Return (x, y) of the center of cell containing provided text 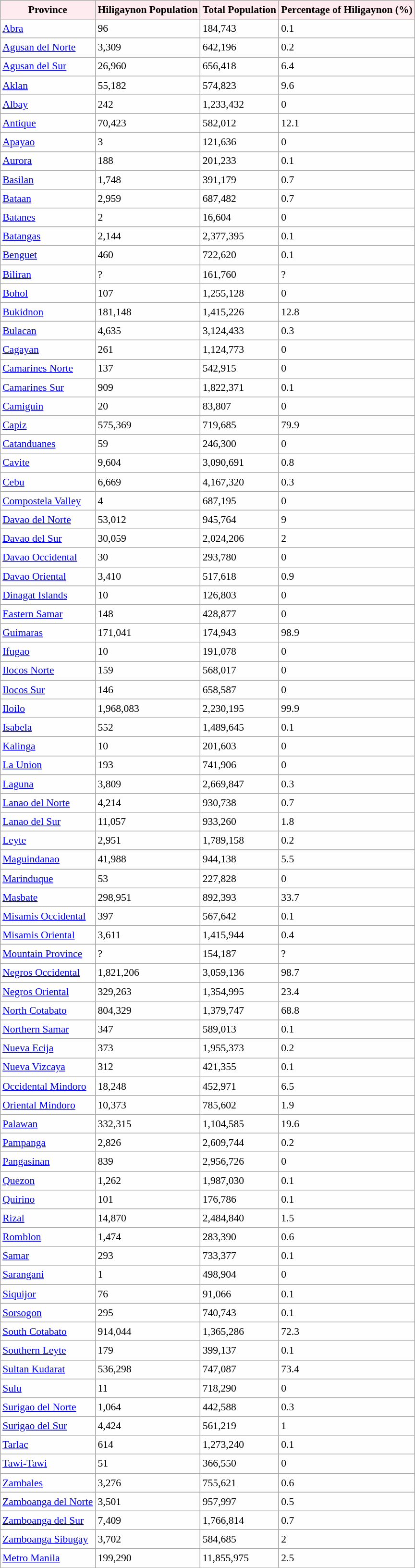
193 (147, 765)
3 (147, 142)
933,260 (239, 822)
Apayao (48, 142)
121,636 (239, 142)
12.8 (347, 311)
3,090,691 (239, 463)
Lanao del Norte (48, 803)
11,855,975 (239, 1558)
174,943 (239, 633)
2,669,847 (239, 784)
421,355 (239, 1067)
11 (147, 1388)
391,179 (239, 180)
Negros Occidental (48, 973)
146 (147, 689)
242 (147, 104)
171,041 (147, 633)
614 (147, 1445)
366,550 (239, 1463)
329,263 (147, 991)
Leyte (48, 840)
944,138 (239, 859)
2,959 (147, 199)
Percentage of Hiligaynon (%) (347, 10)
Batanes (48, 217)
293,780 (239, 558)
930,738 (239, 803)
4,635 (147, 331)
107 (147, 293)
1,968,083 (147, 709)
South Cotabato (48, 1332)
567,642 (239, 916)
552 (147, 727)
3,702 (147, 1539)
Quezon (48, 1181)
Davao Occidental (48, 558)
101 (147, 1199)
1.5 (347, 1218)
Benguet (48, 255)
584,685 (239, 1539)
Pangasinan (48, 1161)
30,059 (147, 538)
Marinduque (48, 879)
Ilocos Norte (48, 671)
575,369 (147, 425)
312 (147, 1067)
Misamis Oriental (48, 935)
3,309 (147, 47)
Catanduanes (48, 444)
161,760 (239, 274)
4,167,320 (239, 482)
6.5 (347, 1086)
53,012 (147, 519)
Aklan (48, 86)
3,276 (147, 1482)
Compostela Valley (48, 501)
719,685 (239, 425)
26,960 (147, 66)
2,144 (147, 236)
785,602 (239, 1105)
2,230,195 (239, 709)
70,423 (147, 123)
1.8 (347, 822)
55,182 (147, 86)
Albay (48, 104)
227,828 (239, 879)
582,012 (239, 123)
7,409 (147, 1520)
1,124,773 (239, 350)
Northern Samar (48, 1030)
Bulacan (48, 331)
33.7 (347, 897)
687,195 (239, 501)
Guimaras (48, 633)
Iloilo (48, 709)
1,415,944 (239, 935)
98.7 (347, 973)
Palawan (48, 1124)
2,377,395 (239, 236)
Zambales (48, 1482)
23.4 (347, 991)
741,906 (239, 765)
99.9 (347, 709)
1,748 (147, 180)
517,618 (239, 576)
909 (147, 387)
Abra (48, 29)
0.9 (347, 576)
Siquijor (48, 1294)
Eastern Samar (48, 614)
Oriental Mindoro (48, 1105)
1,233,432 (239, 104)
Mountain Province (48, 954)
Camarines Norte (48, 368)
452,971 (239, 1086)
733,377 (239, 1256)
Quirino (48, 1199)
3,410 (147, 576)
Kalinga (48, 746)
2,484,840 (239, 1218)
188 (147, 161)
159 (147, 671)
Hiligaynon Population (147, 10)
Nueva Ecija (48, 1048)
3,809 (147, 784)
Surigao del Norte (48, 1407)
Tawi-Tawi (48, 1463)
2,956,726 (239, 1161)
Province (48, 10)
6,669 (147, 482)
1,064 (147, 1407)
1,489,645 (239, 727)
96 (147, 29)
Ilocos Sur (48, 689)
98.9 (347, 633)
687,482 (239, 199)
399,137 (239, 1351)
892,393 (239, 897)
30 (147, 558)
9.6 (347, 86)
1,354,995 (239, 991)
Bataan (48, 199)
Davao del Sur (48, 538)
295 (147, 1312)
Cebu (48, 482)
Davao del Norte (48, 519)
Davao Oriental (48, 576)
19.6 (347, 1124)
Metro Manila (48, 1558)
51 (147, 1463)
1,821,206 (147, 973)
2,826 (147, 1143)
201,603 (239, 746)
722,620 (239, 255)
184,743 (239, 29)
9,604 (147, 463)
4,424 (147, 1426)
658,587 (239, 689)
73.4 (347, 1369)
945,764 (239, 519)
Negros Oriental (48, 991)
428,877 (239, 614)
Biliran (48, 274)
Samar (48, 1256)
83,807 (239, 407)
Pampanga (48, 1143)
137 (147, 368)
Agusan del Norte (48, 47)
1,365,286 (239, 1332)
574,823 (239, 86)
68.8 (347, 1010)
199,290 (147, 1558)
14,870 (147, 1218)
Romblon (48, 1237)
914,044 (147, 1332)
Nueva Vizcaya (48, 1067)
1,255,128 (239, 293)
9 (347, 519)
191,078 (239, 652)
La Union (48, 765)
181,148 (147, 311)
Lanao del Sur (48, 822)
20 (147, 407)
2,951 (147, 840)
3,059,136 (239, 973)
957,997 (239, 1502)
10,373 (147, 1105)
179 (147, 1351)
1,415,226 (239, 311)
Cavite (48, 463)
16,604 (239, 217)
Isabela (48, 727)
4 (147, 501)
59 (147, 444)
Sultan Kudarat (48, 1369)
Camiguin (48, 407)
1,104,585 (239, 1124)
Occidental Mindoro (48, 1086)
1,262 (147, 1181)
Zamboanga del Norte (48, 1502)
Maguindanao (48, 859)
Zamboanga Sibugay (48, 1539)
76 (147, 1294)
0.8 (347, 463)
755,621 (239, 1482)
12.1 (347, 123)
79.9 (347, 425)
2,609,744 (239, 1143)
718,290 (239, 1388)
542,915 (239, 368)
Camarines Sur (48, 387)
347 (147, 1030)
747,087 (239, 1369)
1,474 (147, 1237)
3,611 (147, 935)
804,329 (147, 1010)
11,057 (147, 822)
Ifugao (48, 652)
Surigao del Sur (48, 1426)
North Cotabato (48, 1010)
536,298 (147, 1369)
442,588 (239, 1407)
Southern Leyte (48, 1351)
2,024,206 (239, 538)
740,743 (239, 1312)
154,187 (239, 954)
373 (147, 1048)
Zamboanga del Sur (48, 1520)
0.4 (347, 935)
4,214 (147, 803)
Misamis Occidental (48, 916)
Dinagat Islands (48, 595)
642,196 (239, 47)
Agusan del Sur (48, 66)
Sarangani (48, 1275)
1,379,747 (239, 1010)
460 (147, 255)
1,273,240 (239, 1445)
91,066 (239, 1294)
3,124,433 (239, 331)
1,987,030 (239, 1181)
201,233 (239, 161)
Bukidnon (48, 311)
Aurora (48, 161)
332,315 (147, 1124)
6.4 (347, 66)
Basilan (48, 180)
Rizal (48, 1218)
298,951 (147, 897)
1,955,373 (239, 1048)
18,248 (147, 1086)
Capiz (48, 425)
3,501 (147, 1502)
Total Population (239, 10)
283,390 (239, 1237)
498,904 (239, 1275)
561,219 (239, 1426)
0.5 (347, 1502)
839 (147, 1161)
Bohol (48, 293)
1,766,814 (239, 1520)
Masbate (48, 897)
Tarlac (48, 1445)
589,013 (239, 1030)
246,300 (239, 444)
Sorsogon (48, 1312)
568,017 (239, 671)
1,789,158 (239, 840)
Cagayan (48, 350)
41,988 (147, 859)
53 (147, 879)
656,418 (239, 66)
Antique (48, 123)
Batangas (48, 236)
5.5 (347, 859)
293 (147, 1256)
2.5 (347, 1558)
397 (147, 916)
1,822,371 (239, 387)
72.3 (347, 1332)
261 (147, 350)
Sulu (48, 1388)
126,803 (239, 595)
Laguna (48, 784)
148 (147, 614)
1.9 (347, 1105)
176,786 (239, 1199)
